Output the [x, y] coordinate of the center of the cell containing the given text.  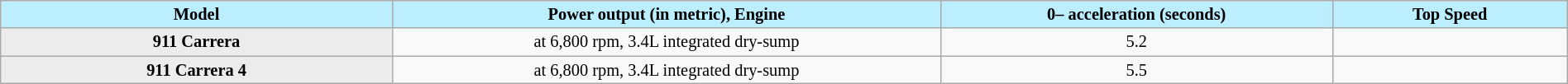
Top Speed [1450, 14]
5.5 [1136, 70]
911 Carrera [197, 42]
5.2 [1136, 42]
Model [197, 14]
911 Carrera 4 [197, 70]
Power output (in metric), Engine [667, 14]
0– acceleration (seconds) [1136, 14]
